Extract the [X, Y] coordinate from the center of the cell holding the provided text.  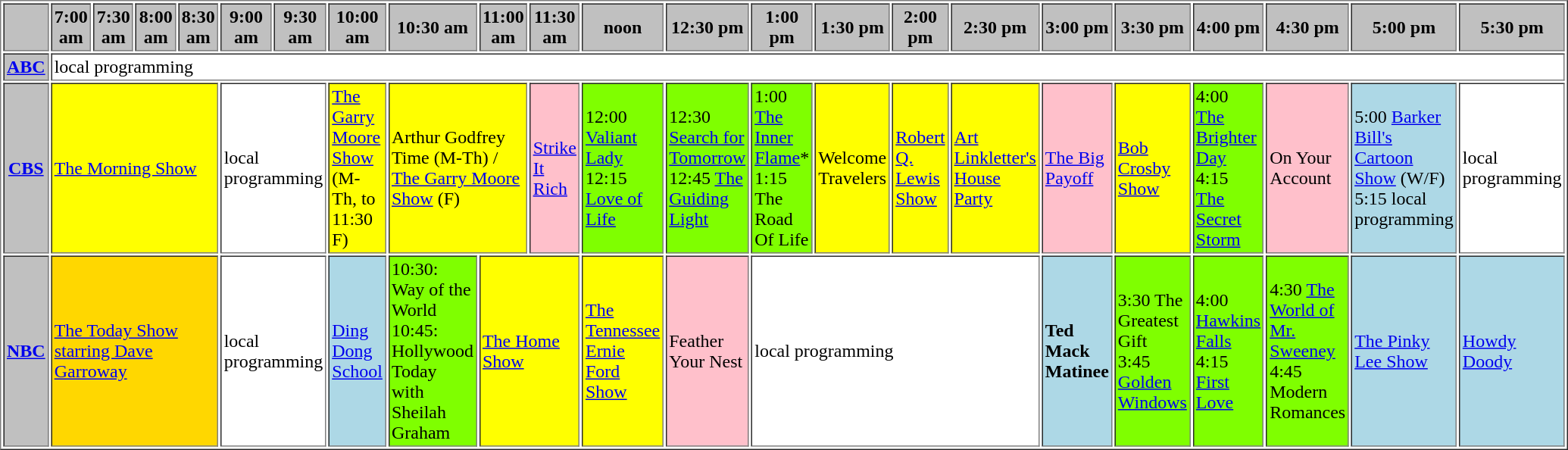
5:00 Barker Bill's Cartoon Show (W/F)5:15 local programming [1404, 168]
5:30 pm [1512, 27]
The Pinky Lee Show [1404, 352]
8:00 am [156, 27]
7:00 am [71, 27]
4:30 pm [1307, 27]
The Garry Moore Show (M-Th, to 11:30 F) [358, 168]
2:00 pm [920, 27]
Howdy Doody [1512, 352]
3:30 The Greatest Gift3:45 Golden Windows [1152, 352]
On Your Account [1307, 168]
10:30: Way of the World 10:45: Hollywood Today with Sheilah Graham [432, 352]
2:30 pm [995, 27]
4:00 Hawkins Falls4:15 First Love [1228, 352]
The Tennessee Ernie Ford Show [623, 352]
The Home Show [529, 352]
4:30 The World of Mr. Sweeney4:45 Modern Romances [1307, 352]
1:30 pm [853, 27]
Ted Mack Matinee [1077, 352]
NBC [26, 352]
CBS [26, 168]
Strike It Rich [554, 168]
The Today Show starring Dave Garroway [135, 352]
3:00 pm [1077, 27]
12:30 pm [707, 27]
11:00 am [503, 27]
ABC [26, 67]
10:00 am [358, 27]
10:30 am [432, 27]
The Morning Show [135, 168]
noon [623, 27]
1:00 pm [782, 27]
12:30 Search for Tomorrow12:45 The Guiding Light [707, 168]
4:00 pm [1228, 27]
12:00 Valiant Lady12:15 Love of Life [623, 168]
Ding Dong School [358, 352]
9:30 am [300, 27]
3:30 pm [1152, 27]
7:30 am [114, 27]
Arthur Godfrey Time (M-Th) / The Garry Moore Show (F) [458, 168]
5:00 pm [1404, 27]
Bob Crosby Show [1152, 168]
9:00 am [246, 27]
1:00 The Inner Flame*1:15 The Road Of Life [782, 168]
Feather Your Nest [707, 352]
Art Linkletter's House Party [995, 168]
Robert Q. Lewis Show [920, 168]
Welcome Travelers [853, 168]
The Big Payoff [1077, 168]
8:30 am [198, 27]
11:30 am [554, 27]
4:00 The Brighter Day4:15 The Secret Storm [1228, 168]
